Search for the cell housing the specified text and yield its (x, y) center coordinate. 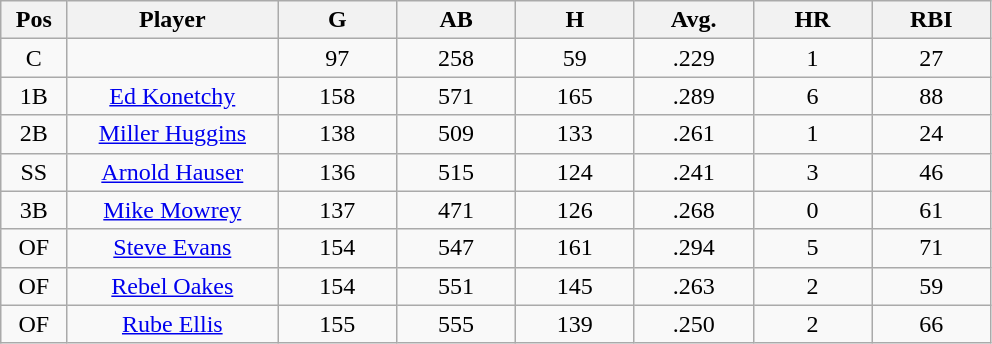
158 (338, 96)
124 (574, 172)
547 (456, 248)
61 (932, 210)
71 (932, 248)
161 (574, 248)
.263 (694, 286)
Mike Mowrey (172, 210)
6 (812, 96)
Avg. (694, 20)
Steve Evans (172, 248)
SS (34, 172)
46 (932, 172)
24 (932, 134)
126 (574, 210)
.294 (694, 248)
Ed Konetchy (172, 96)
515 (456, 172)
88 (932, 96)
1B (34, 96)
2B (34, 134)
.229 (694, 58)
HR (812, 20)
Rube Ellis (172, 324)
Rebel Oakes (172, 286)
.268 (694, 210)
.250 (694, 324)
0 (812, 210)
RBI (932, 20)
145 (574, 286)
Pos (34, 20)
139 (574, 324)
471 (456, 210)
Arnold Hauser (172, 172)
138 (338, 134)
C (34, 58)
155 (338, 324)
165 (574, 96)
Miller Huggins (172, 134)
258 (456, 58)
5 (812, 248)
3B (34, 210)
66 (932, 324)
.241 (694, 172)
571 (456, 96)
3 (812, 172)
133 (574, 134)
27 (932, 58)
509 (456, 134)
H (574, 20)
136 (338, 172)
551 (456, 286)
555 (456, 324)
.289 (694, 96)
G (338, 20)
.261 (694, 134)
97 (338, 58)
AB (456, 20)
137 (338, 210)
Player (172, 20)
